Output the (X, Y) coordinate of the center of the cell containing the given text.  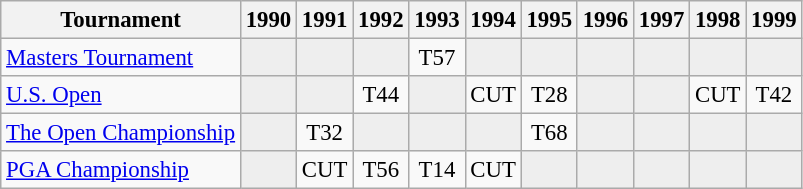
Masters Tournament (121, 58)
T28 (549, 95)
T14 (437, 170)
T57 (437, 58)
1991 (325, 20)
1995 (549, 20)
1996 (605, 20)
T68 (549, 133)
1990 (268, 20)
The Open Championship (121, 133)
T32 (325, 133)
U.S. Open (121, 95)
1997 (661, 20)
1998 (718, 20)
1993 (437, 20)
1994 (493, 20)
Tournament (121, 20)
T44 (381, 95)
1992 (381, 20)
T42 (774, 95)
1999 (774, 20)
T56 (381, 170)
PGA Championship (121, 170)
